Return [X, Y] of the center of cell containing provided text 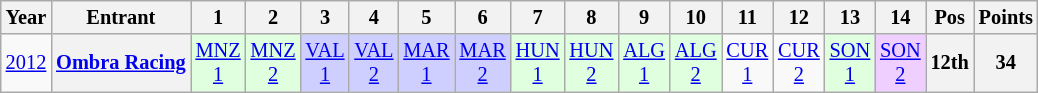
3 [326, 17]
SON2 [900, 63]
MNZ1 [218, 63]
12th [950, 63]
2012 [26, 63]
MNZ2 [274, 63]
12 [799, 17]
8 [591, 17]
MAR1 [426, 63]
SON1 [850, 63]
CUR2 [799, 63]
VAL1 [326, 63]
VAL2 [374, 63]
Entrant [120, 17]
2 [274, 17]
11 [748, 17]
ALG1 [644, 63]
10 [696, 17]
Ombra Racing [120, 63]
34 [1006, 63]
5 [426, 17]
4 [374, 17]
7 [538, 17]
ALG2 [696, 63]
Pos [950, 17]
HUN1 [538, 63]
CUR1 [748, 63]
9 [644, 17]
Year [26, 17]
MAR2 [483, 63]
1 [218, 17]
Points [1006, 17]
HUN2 [591, 63]
14 [900, 17]
13 [850, 17]
6 [483, 17]
